Find where the given text appears and provide that cell's center as (x, y) coordinate. 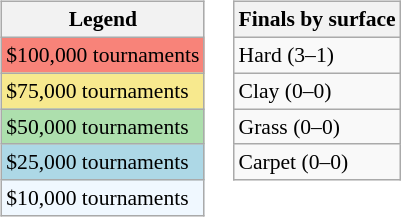
$25,000 tournaments (102, 162)
Carpet (0–0) (318, 162)
Grass (0–0) (318, 127)
Finals by surface (318, 20)
$100,000 tournaments (102, 55)
$75,000 tournaments (102, 91)
Legend (102, 20)
Hard (3–1) (318, 55)
$10,000 tournaments (102, 198)
Clay (0–0) (318, 91)
$50,000 tournaments (102, 127)
